Identify which cell holds the provided text, then report its [x, y] central coordinate. 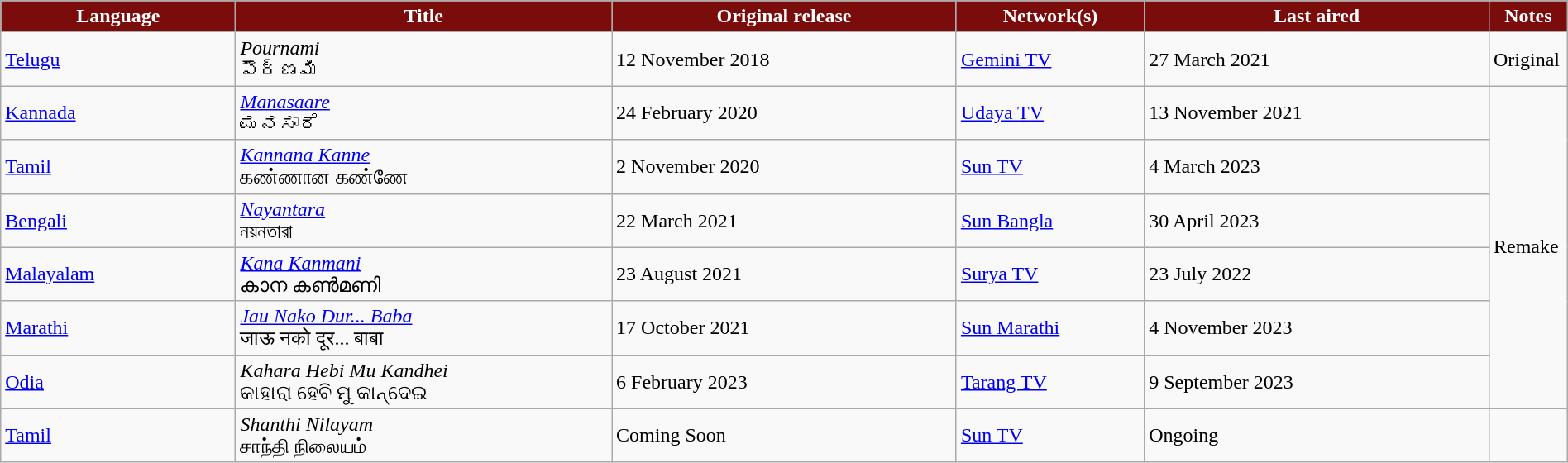
27 March 2021 [1317, 60]
Language [118, 17]
4 November 2023 [1317, 327]
24 February 2020 [784, 112]
Original release [784, 17]
Kahara Hebi Mu Kandhei କାହାରା ହେବି ମୁ କାନ୍ଦେଇ [423, 382]
Nayantara নয়নতারা [423, 220]
23 August 2021 [784, 274]
Remake [1528, 247]
Surya TV [1050, 274]
Marathi [118, 327]
12 November 2018 [784, 60]
Sun Marathi [1050, 327]
13 November 2021 [1317, 112]
Gemini TV [1050, 60]
Kannada [118, 112]
Telugu [118, 60]
Kana Kanmani കാന കൺമണി [423, 274]
Sun Bangla [1050, 220]
Odia [118, 382]
Manasaare ಮನಸಾರೆ [423, 112]
Bengali [118, 220]
6 February 2023 [784, 382]
23 July 2022 [1317, 274]
Shanthi Nilayam சாந்தி நிலையம் [423, 435]
Malayalam [118, 274]
Udaya TV [1050, 112]
Coming Soon [784, 435]
Ongoing [1317, 435]
4 March 2023 [1317, 167]
9 September 2023 [1317, 382]
2 November 2020 [784, 167]
Jau Nako Dur... Baba जाऊ नको दूर... बाबा [423, 327]
Original [1528, 60]
30 April 2023 [1317, 220]
Title [423, 17]
Last aired [1317, 17]
Tarang TV [1050, 382]
17 October 2021 [784, 327]
22 March 2021 [784, 220]
Kannana Kanne கண்ணான கண்ணே [423, 167]
Notes [1528, 17]
Pournami పౌర్ణమి [423, 60]
Network(s) [1050, 17]
